Capture the cell that displays the provided text and extract its [x, y] central coordinate. 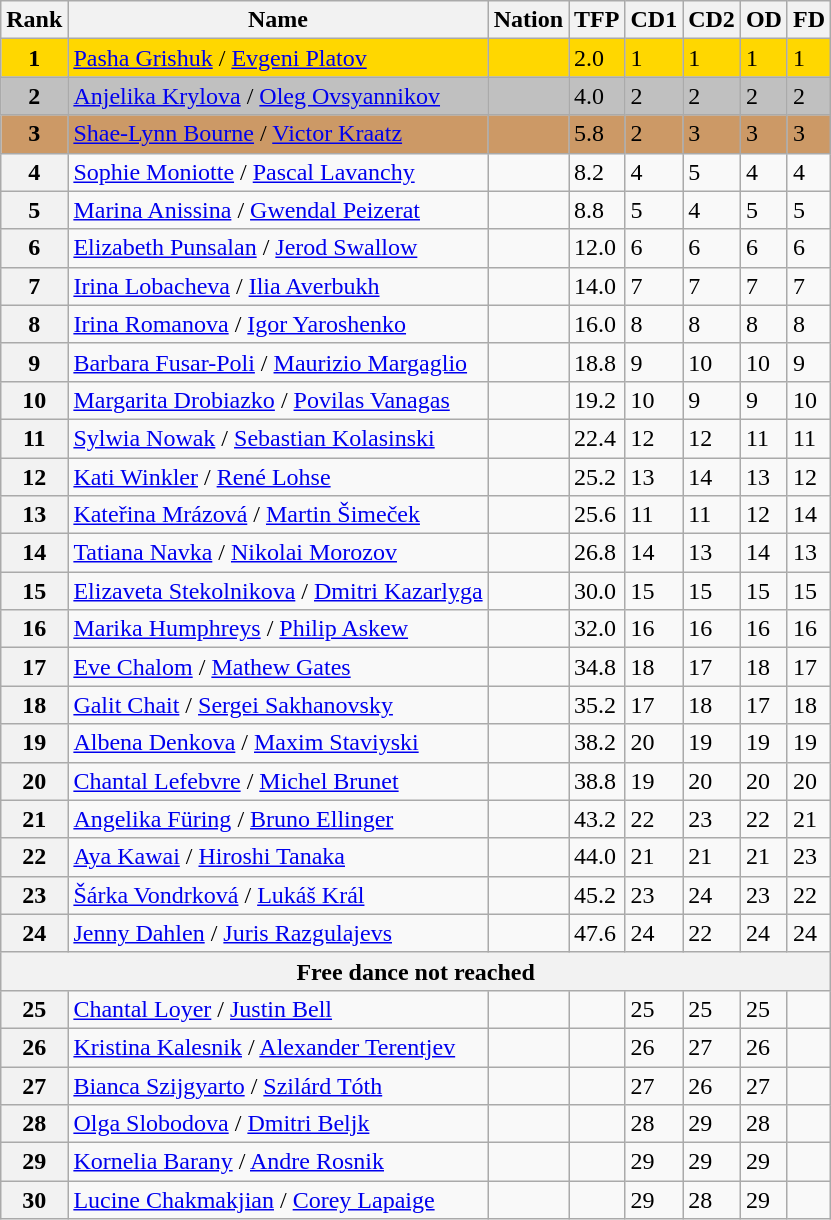
Name [278, 20]
CD1 [654, 20]
45.2 [597, 895]
Galit Chait / Sergei Sakhanovsky [278, 705]
Pasha Grishuk / Evgeni Platov [278, 58]
Kateřina Mrázová / Martin Šimeček [278, 515]
Kristina Kalesnik / Alexander Terentjev [278, 1047]
25.6 [597, 515]
30.0 [597, 591]
Kati Winkler / René Lohse [278, 477]
Eve Chalom / Mathew Gates [278, 667]
2.0 [597, 58]
18.8 [597, 362]
Elizabeth Punsalan / Jerod Swallow [278, 248]
OD [764, 20]
Sophie Moniotte / Pascal Lavanchy [278, 172]
19.2 [597, 400]
Kornelia Barany / Andre Rosnik [278, 1162]
4.0 [597, 96]
Aya Kawai / Hiroshi Tanaka [278, 857]
16.0 [597, 324]
Olga Slobodova / Dmitri Beljk [278, 1124]
Shae-Lynn Bourne / Victor Kraatz [278, 134]
Jenny Dahlen / Juris Razgulajevs [278, 933]
Margarita Drobiazko / Povilas Vanagas [278, 400]
34.8 [597, 667]
26.8 [597, 553]
FD [808, 20]
Sylwia Nowak / Sebastian Kolasinski [278, 438]
Irina Lobacheva / Ilia Averbukh [278, 286]
CD2 [712, 20]
8.2 [597, 172]
Angelika Füring / Bruno Ellinger [278, 819]
44.0 [597, 857]
Rank [34, 20]
Bianca Szijgyarto / Szilárd Tóth [278, 1085]
25.2 [597, 477]
Marina Anissina / Gwendal Peizerat [278, 210]
Anjelika Krylova / Oleg Ovsyannikov [278, 96]
38.2 [597, 743]
Lucine Chakmakjian / Corey Lapaige [278, 1200]
Šárka Vondrková / Lukáš Král [278, 895]
Barbara Fusar-Poli / Maurizio Margaglio [278, 362]
14.0 [597, 286]
Irina Romanova / Igor Yaroshenko [278, 324]
35.2 [597, 705]
38.8 [597, 781]
Tatiana Navka / Nikolai Morozov [278, 553]
8.8 [597, 210]
5.8 [597, 134]
Albena Denkova / Maxim Staviyski [278, 743]
47.6 [597, 933]
Nation [528, 20]
Chantal Lefebvre / Michel Brunet [278, 781]
Elizaveta Stekolnikova / Dmitri Kazarlyga [278, 591]
Chantal Loyer / Justin Bell [278, 1009]
30 [34, 1200]
22.4 [597, 438]
Free dance not reached [416, 971]
12.0 [597, 248]
32.0 [597, 629]
Marika Humphreys / Philip Askew [278, 629]
TFP [597, 20]
43.2 [597, 819]
